Scan for the cell matching the given text and deliver its (x, y) coordinate at center. 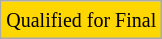
Qualified for Final (82, 20)
